Identify which cell holds the provided text, then report its (x, y) central coordinate. 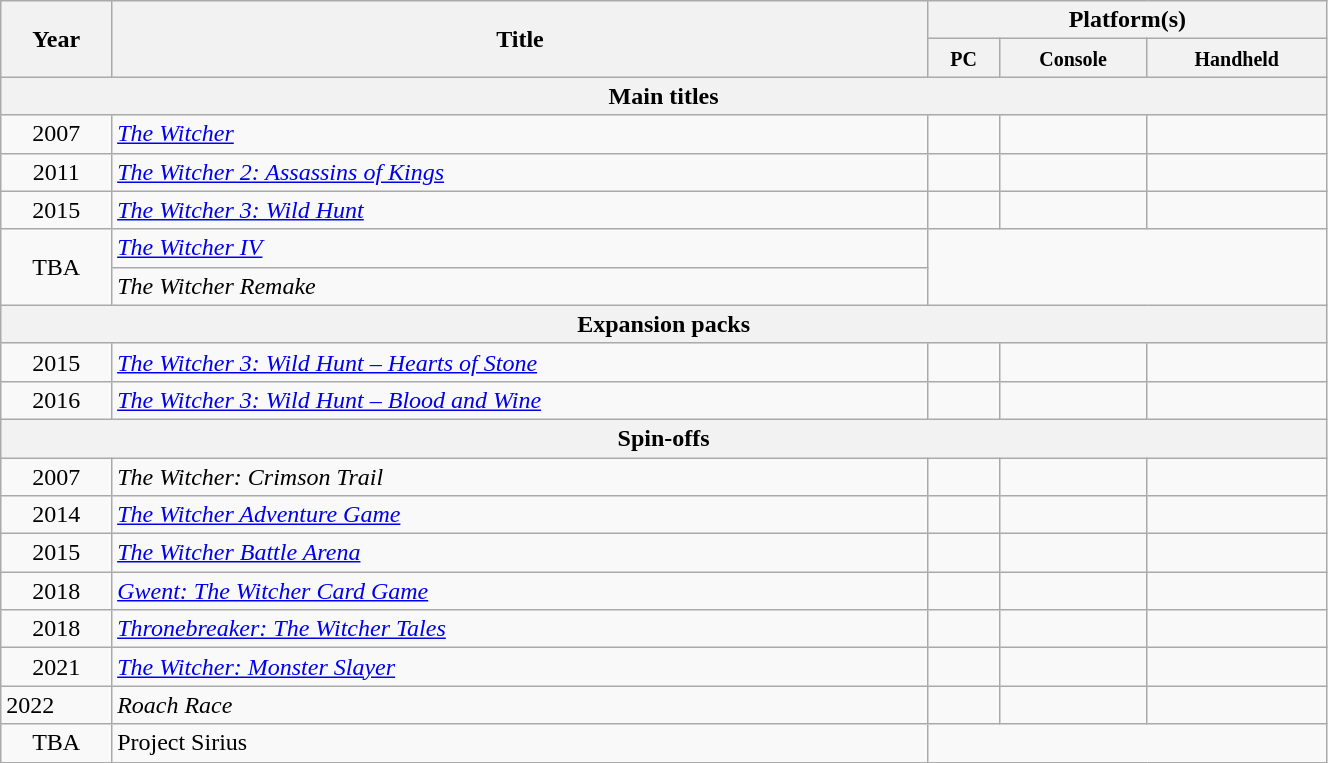
Title (520, 39)
Year (56, 39)
The Witcher Remake (520, 286)
The Witcher 3: Wild Hunt (520, 210)
2011 (56, 172)
Console (1073, 58)
Spin-offs (664, 438)
PC (964, 58)
Project Sirius (520, 743)
The Witcher Adventure Game (520, 515)
Thronebreaker: The Witcher Tales (520, 629)
Gwent: The Witcher Card Game (520, 591)
2021 (56, 667)
The Witcher IV (520, 248)
The Witcher: Monster Slayer (520, 667)
The Witcher 2: Assassins of Kings (520, 172)
The Witcher Battle Arena (520, 553)
Roach Race (520, 705)
The Witcher (520, 134)
Platform(s) (1127, 20)
Expansion packs (664, 324)
The Witcher: Crimson Trail (520, 477)
2014 (56, 515)
2022 (56, 705)
Handheld (1236, 58)
Main titles (664, 96)
The Witcher 3: Wild Hunt – Hearts of Stone (520, 362)
2016 (56, 400)
The Witcher 3: Wild Hunt – Blood and Wine (520, 400)
